Determine the (X, Y) coordinate at the center of the cell enclosing the given text.  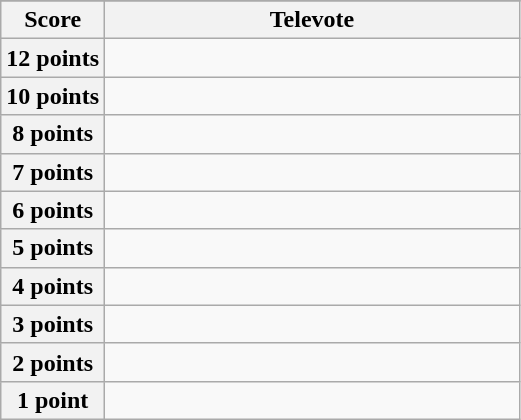
12 points (53, 58)
2 points (53, 362)
1 point (53, 400)
10 points (53, 96)
8 points (53, 134)
6 points (53, 210)
Score (53, 20)
Televote (312, 20)
5 points (53, 248)
4 points (53, 286)
7 points (53, 172)
3 points (53, 324)
